Scan for the cell matching the given text and deliver its (X, Y) coordinate at center. 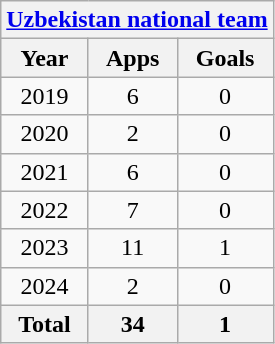
2024 (45, 286)
2019 (45, 96)
34 (132, 324)
Apps (132, 58)
Uzbekistan national team (137, 20)
7 (132, 210)
Total (45, 324)
2020 (45, 134)
Goals (225, 58)
2022 (45, 210)
2021 (45, 172)
2023 (45, 248)
Year (45, 58)
11 (132, 248)
